Find where the given text appears and provide that cell's center as (X, Y) coordinate. 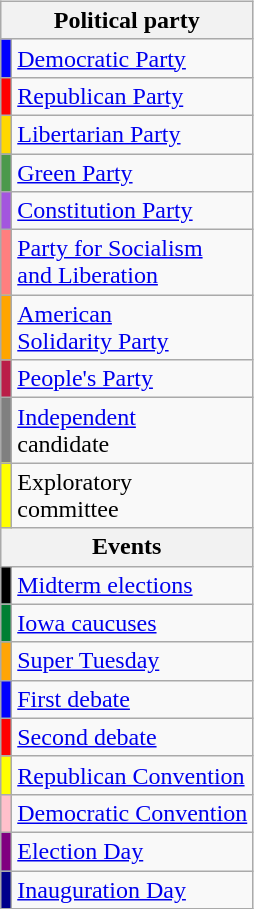
Democratic Convention (132, 813)
Events (127, 547)
Election Day (132, 851)
Green Party (132, 173)
People's Party (132, 379)
Second debate (132, 737)
Independentcandidate (132, 430)
Republican Convention (132, 775)
Libertarian Party (132, 134)
Party for Socialismand Liberation (132, 262)
Democratic Party (132, 58)
First debate (132, 699)
Republican Party (132, 96)
Constitution Party (132, 211)
Iowa caucuses (132, 623)
Midterm elections (132, 585)
Political party (127, 20)
AmericanSolidarity Party (132, 328)
Exploratorycommittee (132, 496)
Super Tuesday (132, 661)
Inauguration Day (132, 889)
